Locate the cell with the specified text and output its (X, Y) center coordinate. 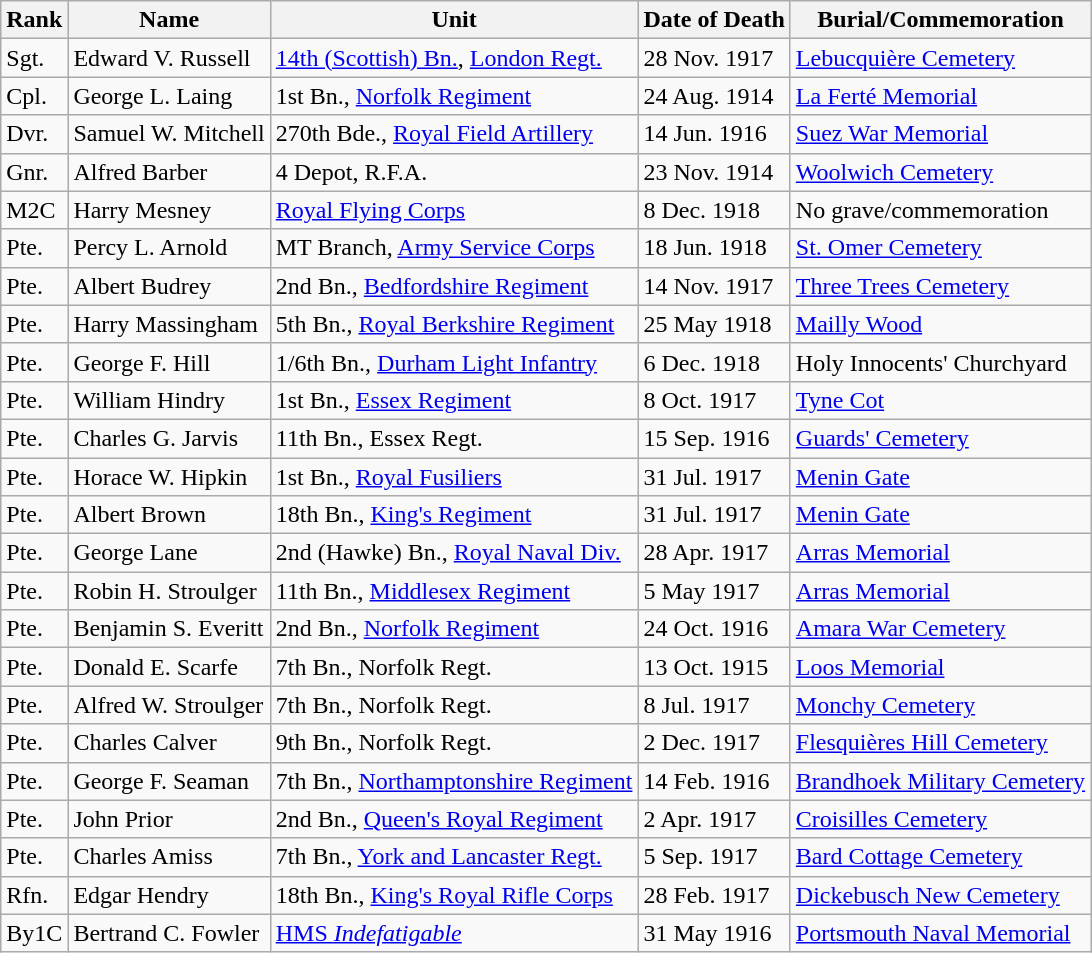
1/6th Bn., Durham Light Infantry (454, 362)
13 Oct. 1915 (714, 667)
Harry Massingham (169, 324)
28 Feb. 1917 (714, 895)
28 Apr. 1917 (714, 553)
Harry Mesney (169, 210)
5 Sep. 1917 (714, 857)
7th Bn., Northamptonshire Regiment (454, 781)
Croisilles Cemetery (940, 819)
14 Nov. 1917 (714, 286)
24 Aug. 1914 (714, 96)
M2C (34, 210)
Gnr. (34, 172)
270th Bde., Royal Field Artillery (454, 134)
28 Nov. 1917 (714, 58)
2nd Bn., Queen's Royal Regiment (454, 819)
7th Bn., York and Lancaster Regt. (454, 857)
Name (169, 20)
Robin H. Stroulger (169, 591)
2nd Bn., Bedfordshire Regiment (454, 286)
Charles Calver (169, 743)
Charles G. Jarvis (169, 438)
1st Bn., Royal Fusiliers (454, 477)
14 Jun. 1916 (714, 134)
6 Dec. 1918 (714, 362)
Bard Cottage Cemetery (940, 857)
9th Bn., Norfolk Regt. (454, 743)
Burial/Commemoration (940, 20)
Guards' Cemetery (940, 438)
Rfn. (34, 895)
William Hindry (169, 400)
18th Bn., King's Royal Rifle Corps (454, 895)
1st Bn., Essex Regiment (454, 400)
Unit (454, 20)
18th Bn., King's Regiment (454, 515)
Rank (34, 20)
31 May 1916 (714, 933)
Royal Flying Corps (454, 210)
Percy L. Arnold (169, 248)
15 Sep. 1916 (714, 438)
St. Omer Cemetery (940, 248)
Donald E. Scarfe (169, 667)
Holy Innocents' Churchyard (940, 362)
Alfred W. Stroulger (169, 705)
John Prior (169, 819)
2 Apr. 1917 (714, 819)
18 Jun. 1918 (714, 248)
George Lane (169, 553)
George F. Seaman (169, 781)
Dvr. (34, 134)
8 Oct. 1917 (714, 400)
George L. Laing (169, 96)
11th Bn., Middlesex Regiment (454, 591)
11th Bn., Essex Regt. (454, 438)
Charles Amiss (169, 857)
Date of Death (714, 20)
14th (Scottish) Bn., London Regt. (454, 58)
4 Depot, R.F.A. (454, 172)
Loos Memorial (940, 667)
HMS Indefatigable (454, 933)
1st Bn., Norfolk Regiment (454, 96)
Edward V. Russell (169, 58)
Albert Brown (169, 515)
Three Trees Cemetery (940, 286)
Alfred Barber (169, 172)
Horace W. Hipkin (169, 477)
2nd (Hawke) Bn., Royal Naval Div. (454, 553)
George F. Hill (169, 362)
8 Jul. 1917 (714, 705)
No grave/commemoration (940, 210)
La Ferté Memorial (940, 96)
23 Nov. 1914 (714, 172)
Cpl. (34, 96)
Bertrand C. Fowler (169, 933)
By1C (34, 933)
Woolwich Cemetery (940, 172)
Dickebusch New Cemetery (940, 895)
Lebucquière Cemetery (940, 58)
2 Dec. 1917 (714, 743)
Mailly Wood (940, 324)
Portsmouth Naval Memorial (940, 933)
Sgt. (34, 58)
Edgar Hendry (169, 895)
Tyne Cot (940, 400)
8 Dec. 1918 (714, 210)
25 May 1918 (714, 324)
Brandhoek Military Cemetery (940, 781)
24 Oct. 1916 (714, 629)
Suez War Memorial (940, 134)
14 Feb. 1916 (714, 781)
Benjamin S. Everitt (169, 629)
2nd Bn., Norfolk Regiment (454, 629)
Monchy Cemetery (940, 705)
5th Bn., Royal Berkshire Regiment (454, 324)
Flesquières Hill Cemetery (940, 743)
Albert Budrey (169, 286)
MT Branch, Army Service Corps (454, 248)
Samuel W. Mitchell (169, 134)
Amara War Cemetery (940, 629)
5 May 1917 (714, 591)
